Output the [x, y] coordinate of the center of the cell containing the given text.  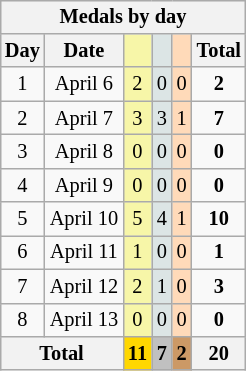
April 13 [84, 320]
April 8 [84, 152]
6 [22, 253]
April 9 [84, 185]
April 11 [84, 253]
Medals by day [123, 17]
10 [219, 219]
Day [22, 51]
April 10 [84, 219]
April 7 [84, 118]
8 [22, 320]
April 12 [84, 286]
April 6 [84, 84]
Date [84, 51]
20 [219, 354]
11 [138, 354]
